Output the [X, Y] coordinate of the center of the cell containing the given text.  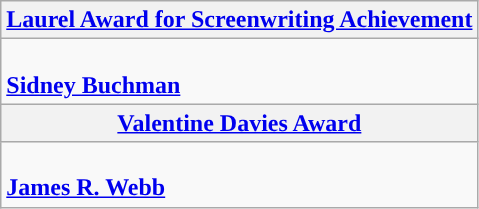
Valentine Davies Award [240, 123]
Sidney Buchman [240, 72]
Laurel Award for Screenwriting Achievement [240, 20]
James R. Webb [240, 174]
